Find where the given text appears and provide that cell's center as [x, y] coordinate. 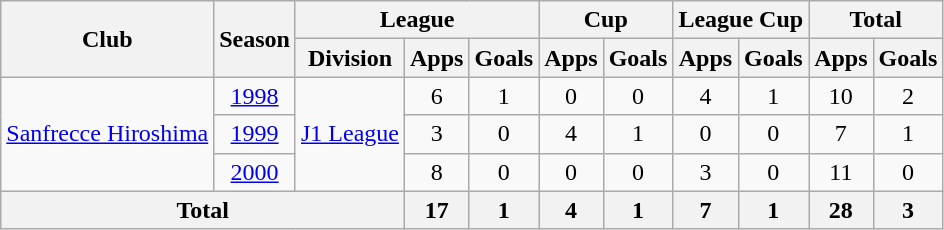
Club [108, 39]
11 [841, 172]
2 [908, 96]
J1 League [350, 134]
1998 [255, 96]
Division [350, 58]
17 [437, 210]
Cup [606, 20]
League [416, 20]
28 [841, 210]
Sanfrecce Hiroshima [108, 134]
6 [437, 96]
League Cup [741, 20]
10 [841, 96]
8 [437, 172]
Season [255, 39]
2000 [255, 172]
1999 [255, 134]
